Extract the (x, y) coordinate from the center of the cell holding the provided text.  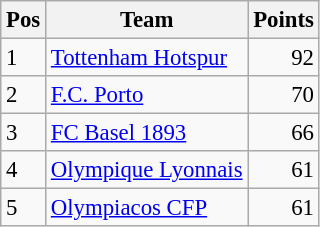
66 (284, 133)
Points (284, 20)
FC Basel 1893 (147, 133)
Pos (24, 20)
Olympique Lyonnais (147, 170)
2 (24, 95)
Olympiacos CFP (147, 208)
4 (24, 170)
Team (147, 20)
70 (284, 95)
5 (24, 208)
92 (284, 58)
F.C. Porto (147, 95)
1 (24, 58)
Tottenham Hotspur (147, 58)
3 (24, 133)
